Extract the (x, y) coordinate from the center of the cell holding the provided text.  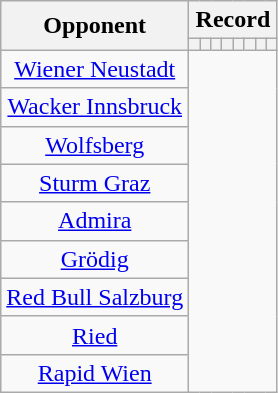
Ried (95, 335)
Record (233, 20)
Grödig (95, 259)
Rapid Wien (95, 373)
Wiener Neustadt (95, 69)
Opponent (95, 26)
Wacker Innsbruck (95, 107)
Red Bull Salzburg (95, 297)
Admira (95, 221)
Wolfsberg (95, 145)
Sturm Graz (95, 183)
